For the text-containing cell, return its midpoint in (x, y) coordinate format. 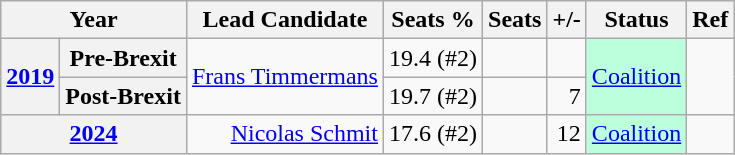
+/- (566, 20)
12 (566, 134)
Lead Candidate (284, 20)
Post-Brexit (124, 96)
Nicolas Schmit (284, 134)
Ref (710, 20)
2024 (94, 134)
Year (94, 20)
Status (636, 20)
7 (566, 96)
19.7 (#2) (432, 96)
17.6 (#2) (432, 134)
Seats (515, 20)
2019 (30, 77)
19.4 (#2) (432, 58)
Seats % (432, 20)
Pre-Brexit (124, 58)
Frans Timmermans (284, 77)
